Search for the cell housing the specified text and yield its (X, Y) center coordinate. 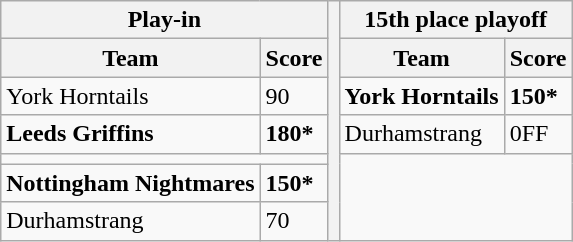
180* (294, 134)
Leeds Griffins (130, 134)
90 (294, 96)
Play-in (164, 20)
0FF (538, 134)
Nottingham Nightmares (130, 183)
15th place playoff (456, 20)
70 (294, 221)
